Find where the given text appears and provide that cell's center as (X, Y) coordinate. 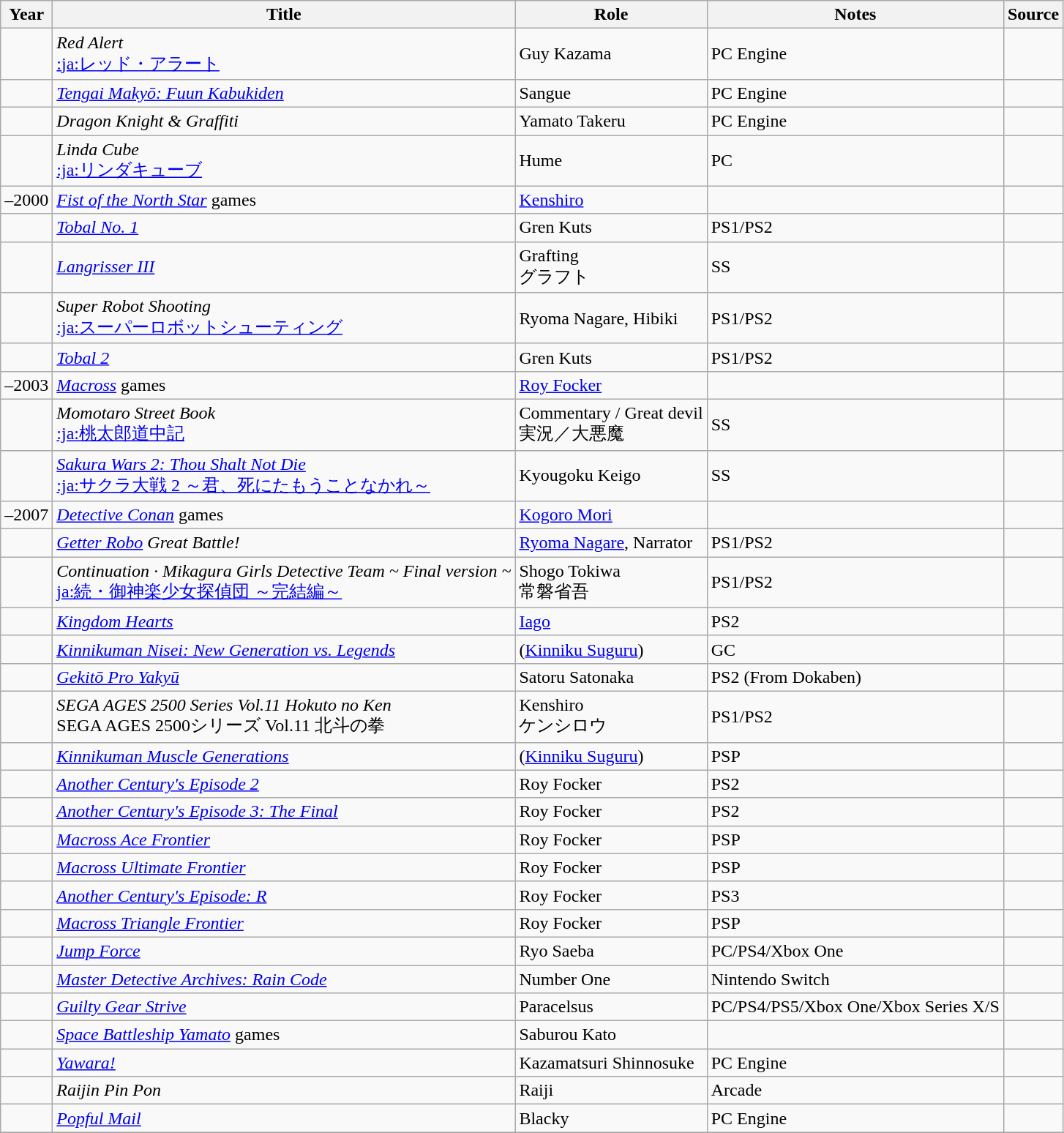
Year (26, 15)
Linda Cube:ja:リンダキューブ (284, 160)
Role (611, 15)
Macross games (284, 385)
Tobal 2 (284, 357)
SEGA AGES 2500 Series Vol.11 Hokuto no KenSEGA AGES 2500シリーズ Vol.11 北斗の拳 (284, 717)
Another Century's Episode 3: The Final (284, 812)
–2000 (26, 200)
Number One (611, 979)
Sangue (611, 93)
Dragon Knight & Graffiti (284, 121)
Source (1033, 15)
Kenshiroケンシロウ (611, 717)
Kazamatsuri Shinnosuke (611, 1063)
Saburou Kato (611, 1035)
Kinnikuman Nisei: New Generation vs. Legends (284, 649)
Gekitō Pro Yakyū (284, 677)
Red Alert:ja:レッド・アラート (284, 54)
Kogoro Mori (611, 515)
Guy Kazama (611, 54)
Another Century's Episode: R (284, 895)
Blacky (611, 1118)
Ryo Saeba (611, 951)
Ryoma Nagare, Narrator (611, 543)
Jump Force (284, 951)
Momotaro Street Book:ja:桃太郎道中記 (284, 425)
Nintendo Switch (855, 979)
Getter Robo Great Battle! (284, 543)
Graftingグラフト (611, 267)
–2007 (26, 515)
PC/PS4/PS5/Xbox One/Xbox Series X/S (855, 1007)
Yamato Takeru (611, 121)
PS2 (From Dokaben) (855, 677)
Iago (611, 621)
Raiji (611, 1091)
Fist of the North Star games (284, 200)
Ryoma Nagare, Hibiki (611, 318)
Hume (611, 160)
Kingdom Hearts (284, 621)
Yawara! (284, 1063)
PS3 (855, 895)
Sakura Wars 2: Thou Shalt Not Die:ja:サクラ大戦 2 ～君、死にたもうことなかれ～ (284, 476)
Tengai Makyō: Fuun Kabukiden (284, 93)
Satoru Satonaka (611, 677)
Commentary / Great devil実況／大悪魔 (611, 425)
Master Detective Archives: Rain Code (284, 979)
Macross Ace Frontier (284, 840)
GC (855, 649)
PC/PS4/Xbox One (855, 951)
Raijin Pin Pon (284, 1091)
Kyougoku Keigo (611, 476)
Notes (855, 15)
Continuation · Mikagura Girls Detective Team ~ Final version ~ja:続・御神楽少女探偵団 ～完結編～ (284, 583)
Super Robot Shooting:ja:スーパーロボットシューティング (284, 318)
Kinnikuman Muscle Generations (284, 756)
Macross Ultimate Frontier (284, 867)
Tobal No. 1 (284, 228)
Shogo Tokiwa常磐省吾 (611, 583)
Kenshiro (611, 200)
Title (284, 15)
Popful Mail (284, 1118)
Another Century's Episode 2 (284, 784)
Guilty Gear Strive (284, 1007)
PC (855, 160)
Macross Triangle Frontier (284, 923)
Detective Conan games (284, 515)
Space Battleship Yamato games (284, 1035)
Arcade (855, 1091)
Paracelsus (611, 1007)
–2003 (26, 385)
Langrisser III (284, 267)
